Scan for the cell matching the given text and deliver its [x, y] coordinate at center. 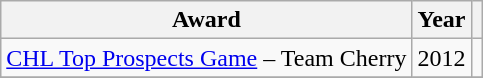
Year [442, 20]
2012 [442, 58]
Award [206, 20]
CHL Top Prospects Game – Team Cherry [206, 58]
